Identify which cell holds the provided text, then report its (x, y) central coordinate. 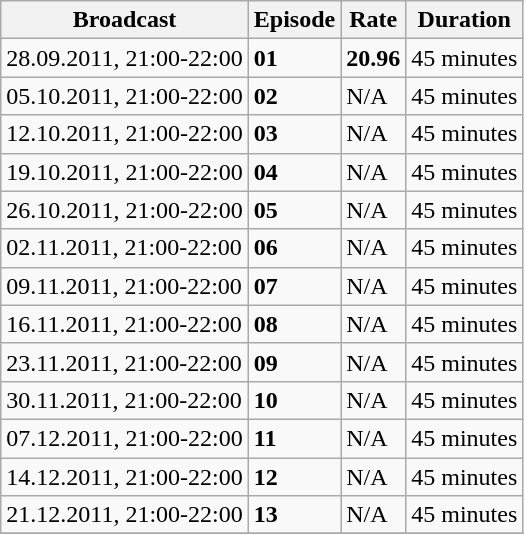
06 (294, 248)
05 (294, 210)
02.11.2011, 21:00-22:00 (125, 248)
05.10.2011, 21:00-22:00 (125, 96)
Rate (374, 20)
16.11.2011, 21:00-22:00 (125, 324)
09 (294, 362)
12.10.2011, 21:00-22:00 (125, 134)
03 (294, 134)
21.12.2011, 21:00-22:00 (125, 515)
07 (294, 286)
13 (294, 515)
07.12.2011, 21:00-22:00 (125, 438)
08 (294, 324)
10 (294, 400)
14.12.2011, 21:00-22:00 (125, 477)
30.11.2011, 21:00-22:00 (125, 400)
19.10.2011, 21:00-22:00 (125, 172)
23.11.2011, 21:00-22:00 (125, 362)
04 (294, 172)
20.96 (374, 58)
Duration (464, 20)
28.09.2011, 21:00-22:00 (125, 58)
11 (294, 438)
01 (294, 58)
Broadcast (125, 20)
09.11.2011, 21:00-22:00 (125, 286)
26.10.2011, 21:00-22:00 (125, 210)
02 (294, 96)
12 (294, 477)
Episode (294, 20)
